Provide the [x, y] coordinate of the cell's center where the given text is located.  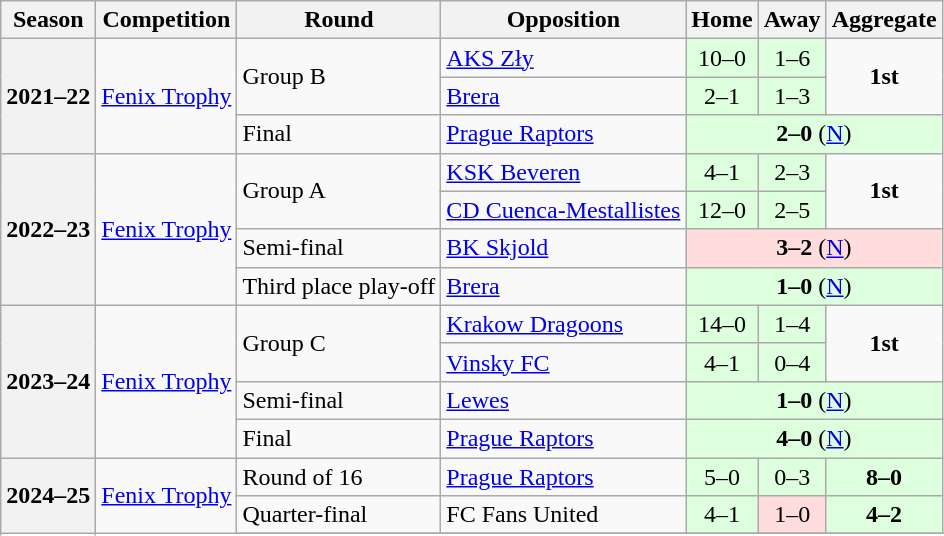
BK Skjold [564, 248]
1–4 [792, 324]
2021–22 [48, 96]
2022–23 [48, 229]
Season [48, 20]
Home [722, 20]
Group C [339, 343]
1–6 [792, 58]
2024–25 [48, 496]
8–0 [884, 477]
10–0 [722, 58]
Competition [166, 20]
5–0 [722, 477]
Opposition [564, 20]
AKS Zły [564, 58]
2–0 (N) [814, 134]
0–4 [792, 362]
12–0 [722, 210]
Lewes [564, 400]
Krakow Dragoons [564, 324]
Third place play-off [339, 286]
2023–24 [48, 381]
CD Cuenca-Mestallistes [564, 210]
3–2 (N) [814, 248]
Vinsky FC [564, 362]
1–3 [792, 96]
2–3 [792, 172]
Round [339, 20]
Quarter-final [339, 515]
4–0 (N) [814, 438]
0–3 [792, 477]
2–1 [722, 96]
Aggregate [884, 20]
1–0 [792, 515]
4–2 [884, 515]
Group B [339, 77]
Group A [339, 191]
14–0 [722, 324]
FC Fans United [564, 515]
2–5 [792, 210]
Away [792, 20]
KSK Beveren [564, 172]
Round of 16 [339, 477]
